Search for the cell housing the specified text and yield its (x, y) center coordinate. 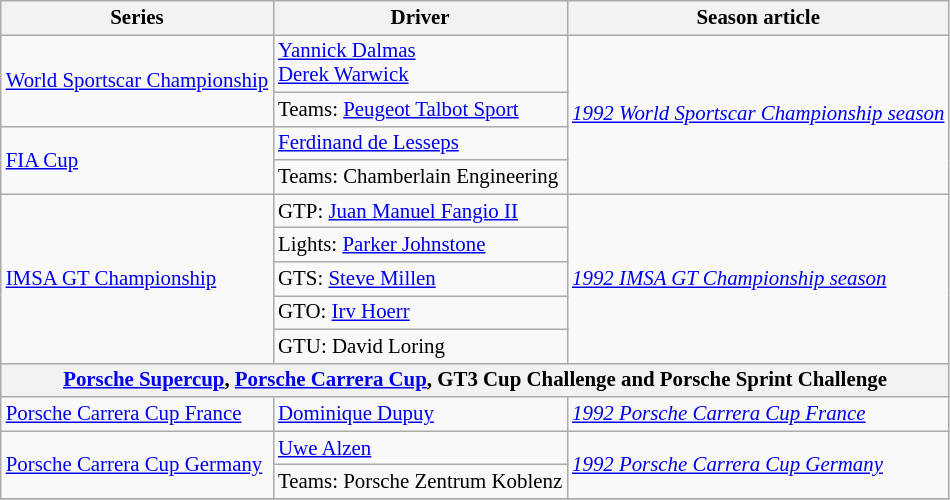
GTP: Juan Manuel Fangio II (420, 211)
Uwe Alzen (420, 448)
Teams: Peugeot Talbot Sport (420, 109)
Teams: Chamberlain Engineering (420, 177)
World Sportscar Championship (137, 80)
Lights: Parker Johnstone (420, 245)
Season article (758, 18)
1992 Porsche Carrera Cup France (758, 414)
GTS: Steve Millen (420, 279)
1992 Porsche Carrera Cup Germany (758, 465)
Porsche Supercup, Porsche Carrera Cup, GT3 Cup Challenge and Porsche Sprint Challenge (476, 380)
GTO: Irv Hoerr (420, 312)
GTU: David Loring (420, 346)
Porsche Carrera Cup Germany (137, 465)
1992 World Sportscar Championship season (758, 114)
Porsche Carrera Cup France (137, 414)
1992 IMSA GT Championship season (758, 278)
Ferdinand de Lesseps (420, 143)
Dominique Dupuy (420, 414)
Series (137, 18)
IMSA GT Championship (137, 278)
Teams: Porsche Zentrum Koblenz (420, 482)
Driver (420, 18)
FIA Cup (137, 160)
Yannick Dalmas Derek Warwick (420, 63)
